Identify which cell holds the provided text, then report its (X, Y) central coordinate. 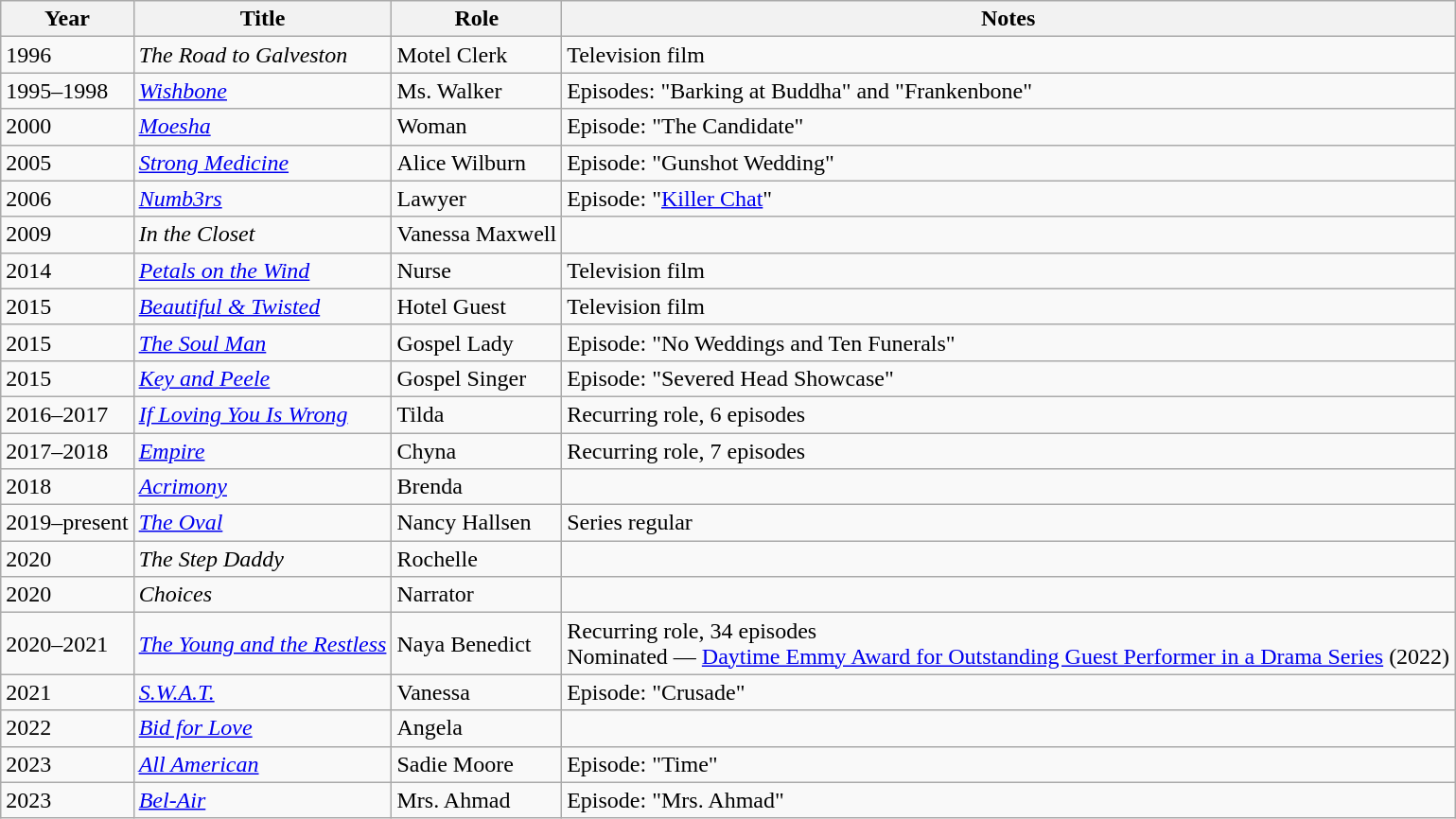
Episode: "Severed Head Showcase" (1009, 378)
2019–present (67, 523)
Vanessa (477, 692)
Petals on the Wind (263, 270)
Key and Peele (263, 378)
2006 (67, 199)
Recurring role, 34 episodesNominated — Daytime Emmy Award for Outstanding Guest Performer in a Drama Series (2022) (1009, 643)
Sadie Moore (477, 764)
Choices (263, 595)
Title (263, 19)
In the Closet (263, 235)
Recurring role, 6 episodes (1009, 414)
The Young and the Restless (263, 643)
1995–1998 (67, 91)
Wishbone (263, 91)
All American (263, 764)
Tilda (477, 414)
Gospel Singer (477, 378)
Series regular (1009, 523)
Nancy Hallsen (477, 523)
Notes (1009, 19)
Rochelle (477, 559)
Bel-Air (263, 800)
Brenda (477, 487)
2014 (67, 270)
Motel Clerk (477, 55)
Nurse (477, 270)
Hotel Guest (477, 306)
Episodes: "Barking at Buddha" and "Frankenbone" (1009, 91)
Alice Wilburn (477, 163)
Empire (263, 451)
Strong Medicine (263, 163)
2005 (67, 163)
Angela (477, 728)
Acrimony (263, 487)
S.W.A.T. (263, 692)
The Step Daddy (263, 559)
Episode: "Time" (1009, 764)
Beautiful & Twisted (263, 306)
Bid for Love (263, 728)
Episode: "The Candidate" (1009, 127)
2009 (67, 235)
Episode: "Mrs. Ahmad" (1009, 800)
2020–2021 (67, 643)
Role (477, 19)
2017–2018 (67, 451)
Gospel Lady (477, 342)
Episode: "No Weddings and Ten Funerals" (1009, 342)
1996 (67, 55)
Naya Benedict (477, 643)
Episode: "Gunshot Wedding" (1009, 163)
The Road to Galveston (263, 55)
2018 (67, 487)
Episode: "Killer Chat" (1009, 199)
Chyna (477, 451)
2022 (67, 728)
Moesha (263, 127)
Vanessa Maxwell (477, 235)
2021 (67, 692)
Narrator (477, 595)
Recurring role, 7 episodes (1009, 451)
Year (67, 19)
Lawyer (477, 199)
2016–2017 (67, 414)
Numb3rs (263, 199)
The Soul Man (263, 342)
Episode: "Crusade" (1009, 692)
If Loving You Is Wrong (263, 414)
Ms. Walker (477, 91)
Woman (477, 127)
Mrs. Ahmad (477, 800)
2000 (67, 127)
The Oval (263, 523)
